Output the (x, y) coordinate of the center of the cell containing the given text.  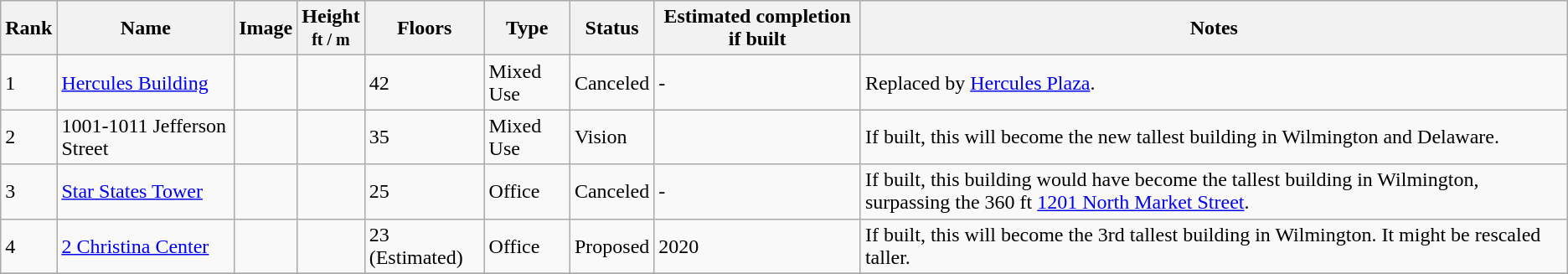
1 (28, 82)
3 (28, 191)
23 (Estimated) (424, 246)
1001-1011 Jefferson Street (146, 137)
Notes (1214, 28)
Hercules Building (146, 82)
Proposed (611, 246)
Heightft / m (331, 28)
2 Christina Center (146, 246)
If built, this will become the 3rd tallest building in Wilmington. It might be rescaled taller. (1214, 246)
Image (266, 28)
Name (146, 28)
4 (28, 246)
Rank (28, 28)
25 (424, 191)
Estimated completion if built (757, 28)
Vision (611, 137)
35 (424, 137)
2 (28, 137)
2020 (757, 246)
Status (611, 28)
Type (527, 28)
Floors (424, 28)
If built, this building would have become the tallest building in Wilmington, surpassing the 360 ft 1201 North Market Street. (1214, 191)
Star States Tower (146, 191)
Replaced by Hercules Plaza. (1214, 82)
42 (424, 82)
If built, this will become the new tallest building in Wilmington and Delaware. (1214, 137)
